Pinpoint the cell where the given text exists, returning its [x, y] midpoint coordinate. 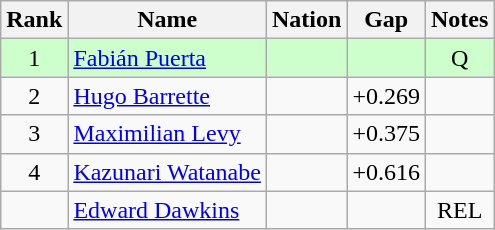
2 [34, 96]
Nation [306, 20]
1 [34, 58]
REL [459, 210]
4 [34, 172]
Maximilian Levy [168, 134]
Fabián Puerta [168, 58]
Kazunari Watanabe [168, 172]
Q [459, 58]
3 [34, 134]
+0.616 [386, 172]
+0.269 [386, 96]
Rank [34, 20]
Gap [386, 20]
Hugo Barrette [168, 96]
+0.375 [386, 134]
Edward Dawkins [168, 210]
Notes [459, 20]
Name [168, 20]
